Search for the cell housing the specified text and yield its [X, Y] center coordinate. 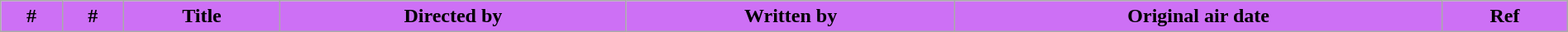
Ref [1505, 16]
Original air date [1199, 16]
Directed by [453, 16]
Written by [791, 16]
Title [202, 16]
